Scan for the cell matching the given text and deliver its (X, Y) coordinate at center. 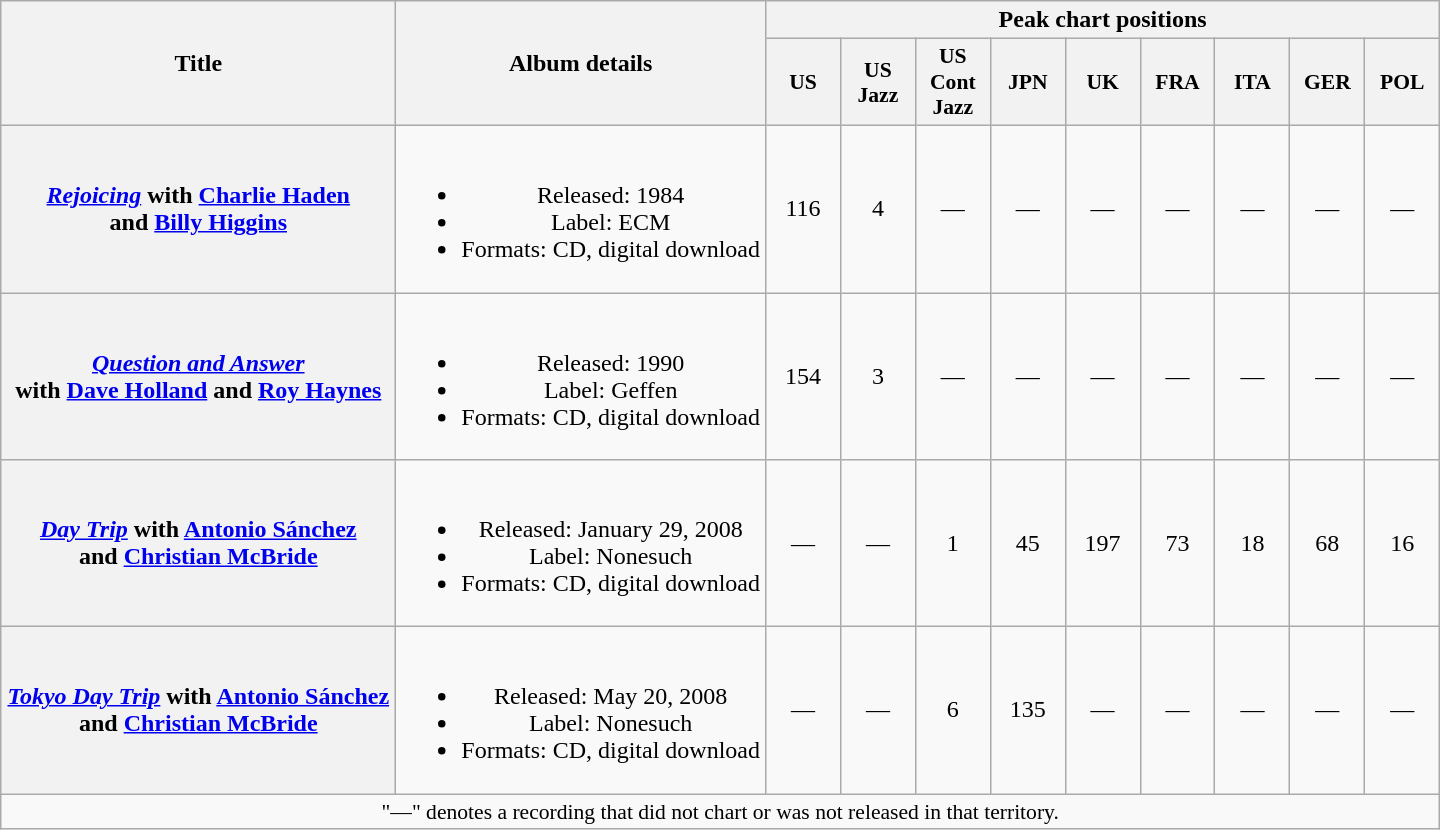
3 (878, 376)
Day Trip with Antonio Sánchezand Christian McBride (198, 544)
Released: January 29, 2008Label: NonesuchFormats: CD, digital download (581, 544)
"—" denotes a recording that did not chart or was not released in that territory. (720, 812)
Rejoicing with Charlie Hadenand Billy Higgins (198, 208)
Released: 1984Label: ECMFormats: CD, digital download (581, 208)
FRA (1178, 82)
Peak chart positions (1103, 20)
6 (952, 710)
POL (1402, 82)
1 (952, 544)
US (804, 82)
JPN (1028, 82)
Released: 1990Label: GeffenFormats: CD, digital download (581, 376)
Album details (581, 64)
16 (1402, 544)
Question and Answerwith Dave Holland and Roy Haynes (198, 376)
Released: May 20, 2008Label: NonesuchFormats: CD, digital download (581, 710)
USContJazz (952, 82)
ITA (1252, 82)
135 (1028, 710)
UK (1102, 82)
45 (1028, 544)
68 (1328, 544)
USJazz (878, 82)
4 (878, 208)
197 (1102, 544)
GER (1328, 82)
Title (198, 64)
154 (804, 376)
Tokyo Day Trip with Antonio Sánchezand Christian McBride (198, 710)
73 (1178, 544)
116 (804, 208)
18 (1252, 544)
